Scan for the cell matching the given text and deliver its [x, y] coordinate at center. 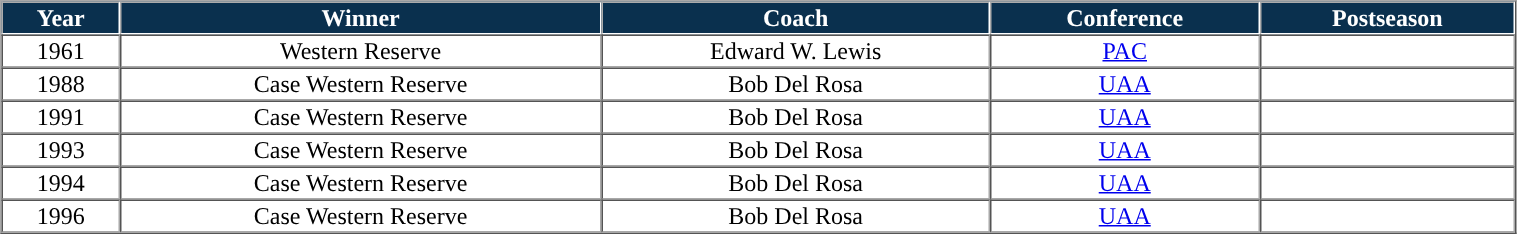
1988 [61, 84]
Coach [796, 18]
Conference [1124, 18]
PAC [1124, 50]
1996 [61, 216]
1994 [61, 182]
Edward W. Lewis [796, 50]
Winner [360, 18]
Postseason [1387, 18]
1961 [61, 50]
Western Reserve [360, 50]
1993 [61, 150]
1991 [61, 116]
Year [61, 18]
